Pinpoint the cell where the given text exists, returning its [X, Y] midpoint coordinate. 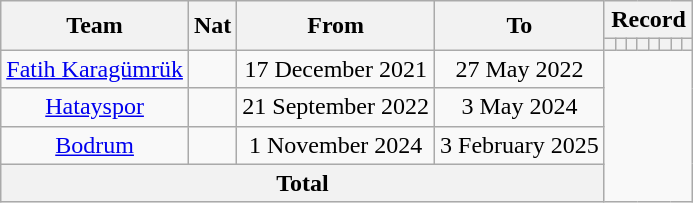
Bodrum [95, 145]
3 May 2024 [520, 107]
Record [648, 20]
27 May 2022 [520, 69]
1 November 2024 [336, 145]
Team [95, 26]
21 September 2022 [336, 107]
Hatayspor [95, 107]
Total [302, 183]
17 December 2021 [336, 69]
Fatih Karagümrük [95, 69]
3 February 2025 [520, 145]
From [336, 26]
To [520, 26]
Nat [212, 26]
